Capture the cell that displays the provided text and extract its [X, Y] central coordinate. 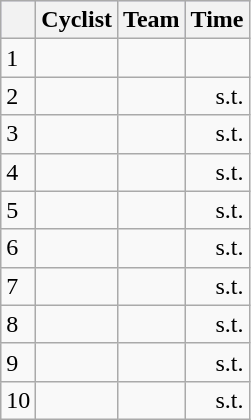
4 [18, 172]
Cyclist [77, 20]
Team [152, 20]
Time [217, 20]
9 [18, 362]
1 [18, 58]
3 [18, 134]
6 [18, 248]
7 [18, 286]
8 [18, 324]
2 [18, 96]
10 [18, 400]
5 [18, 210]
